Output the [x, y] coordinate of the center of the cell containing the given text.  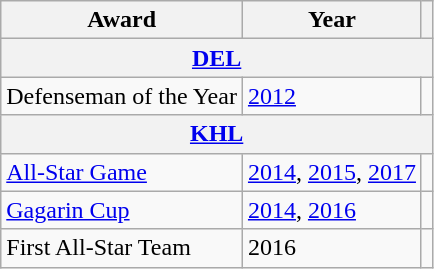
2014, 2015, 2017 [332, 172]
KHL [217, 134]
2012 [332, 96]
Defenseman of the Year [122, 96]
2014, 2016 [332, 210]
Award [122, 20]
First All-Star Team [122, 248]
All-Star Game [122, 172]
2016 [332, 248]
Year [332, 20]
DEL [217, 58]
Gagarin Cup [122, 210]
